Output the (X, Y) coordinate of the center of the cell containing the given text.  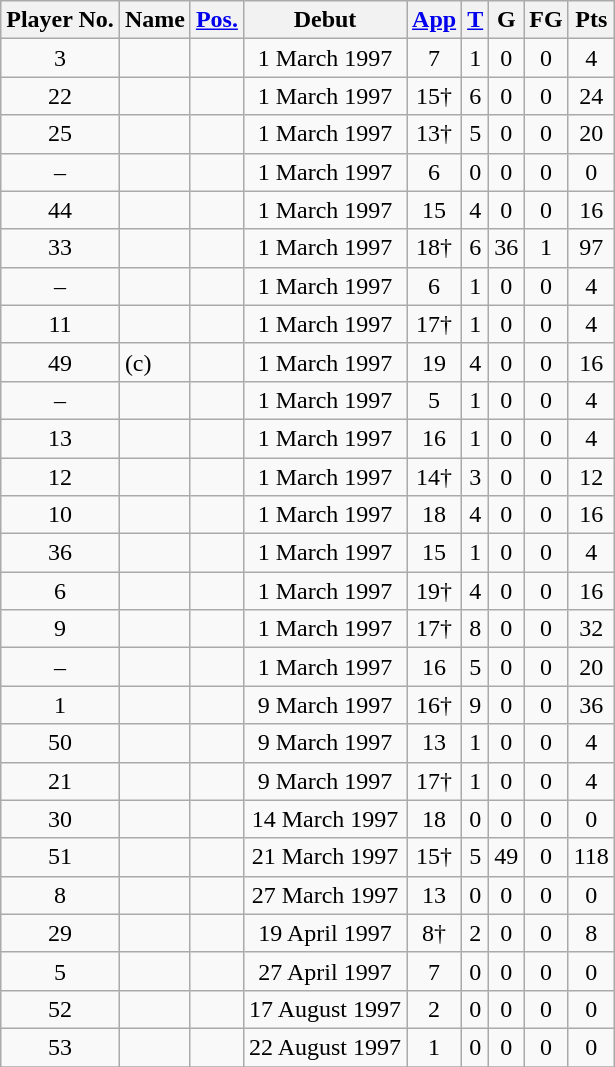
11 (60, 324)
13† (434, 134)
22 August 1997 (324, 1047)
27 March 1997 (324, 895)
21 (60, 781)
21 March 1997 (324, 857)
14 March 1997 (324, 819)
Debut (324, 20)
50 (60, 743)
19† (434, 591)
14† (434, 477)
Player No. (60, 20)
16† (434, 705)
32 (591, 629)
18† (434, 248)
51 (60, 857)
53 (60, 1047)
Pts (591, 20)
22 (60, 96)
17 August 1997 (324, 1009)
97 (591, 248)
27 April 1997 (324, 971)
118 (591, 857)
G (506, 20)
30 (60, 819)
25 (60, 134)
FG (546, 20)
T (476, 20)
10 (60, 515)
52 (60, 1009)
App (434, 20)
19 (434, 362)
24 (591, 96)
29 (60, 933)
8† (434, 933)
19 April 1997 (324, 933)
Name (154, 20)
(c) (154, 362)
33 (60, 248)
Pos. (216, 20)
44 (60, 210)
